Search for the cell housing the specified text and yield its [x, y] center coordinate. 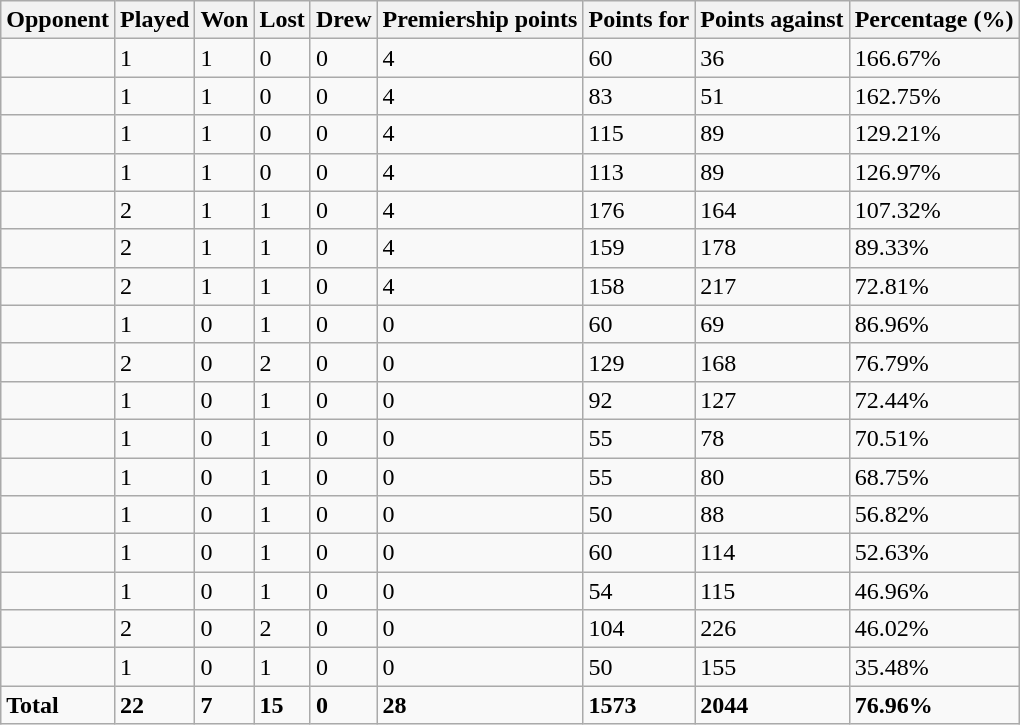
72.44% [934, 400]
113 [639, 172]
70.51% [934, 438]
1573 [639, 705]
36 [772, 58]
28 [480, 705]
158 [639, 286]
155 [772, 667]
Drew [344, 20]
22 [155, 705]
Points for [639, 20]
226 [772, 629]
86.96% [934, 324]
104 [639, 629]
76.96% [934, 705]
129 [639, 362]
15 [282, 705]
69 [772, 324]
88 [772, 515]
89.33% [934, 248]
Won [224, 20]
54 [639, 591]
35.48% [934, 667]
176 [639, 210]
129.21% [934, 134]
Opponent [58, 20]
46.96% [934, 591]
162.75% [934, 96]
68.75% [934, 477]
Percentage (%) [934, 20]
83 [639, 96]
76.79% [934, 362]
2044 [772, 705]
168 [772, 362]
52.63% [934, 553]
56.82% [934, 515]
217 [772, 286]
Played [155, 20]
107.32% [934, 210]
72.81% [934, 286]
159 [639, 248]
114 [772, 553]
Points against [772, 20]
7 [224, 705]
Total [58, 705]
78 [772, 438]
Lost [282, 20]
164 [772, 210]
92 [639, 400]
126.97% [934, 172]
46.02% [934, 629]
127 [772, 400]
Premiership points [480, 20]
166.67% [934, 58]
51 [772, 96]
178 [772, 248]
80 [772, 477]
